Provide the (X, Y) coordinate of the cell's center where the given text is located.  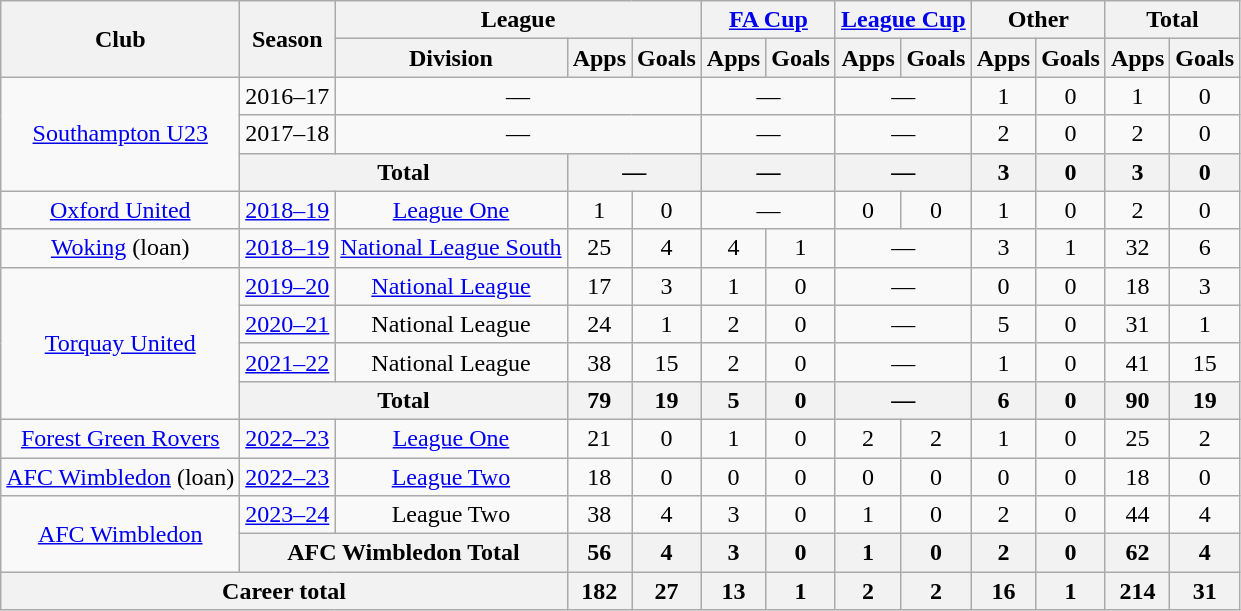
League (518, 20)
AFC Wimbledon (120, 534)
AFC Wimbledon Total (404, 553)
National League South (451, 248)
2023–24 (288, 515)
214 (1137, 591)
24 (599, 324)
Torquay United (120, 343)
Oxford United (120, 210)
32 (1137, 248)
2017–18 (288, 134)
2016–17 (288, 96)
Division (451, 58)
41 (1137, 362)
13 (733, 591)
2021–22 (288, 362)
79 (599, 400)
44 (1137, 515)
Career total (284, 591)
Southampton U23 (120, 134)
56 (599, 553)
Other (1038, 20)
Season (288, 39)
AFC Wimbledon (loan) (120, 477)
90 (1137, 400)
62 (1137, 553)
Woking (loan) (120, 248)
21 (599, 438)
17 (599, 286)
27 (667, 591)
Forest Green Rovers (120, 438)
FA Cup (768, 20)
16 (1003, 591)
182 (599, 591)
2020–21 (288, 324)
Club (120, 39)
2019–20 (288, 286)
League Cup (903, 20)
